Return (X, Y) of the center of cell containing provided text 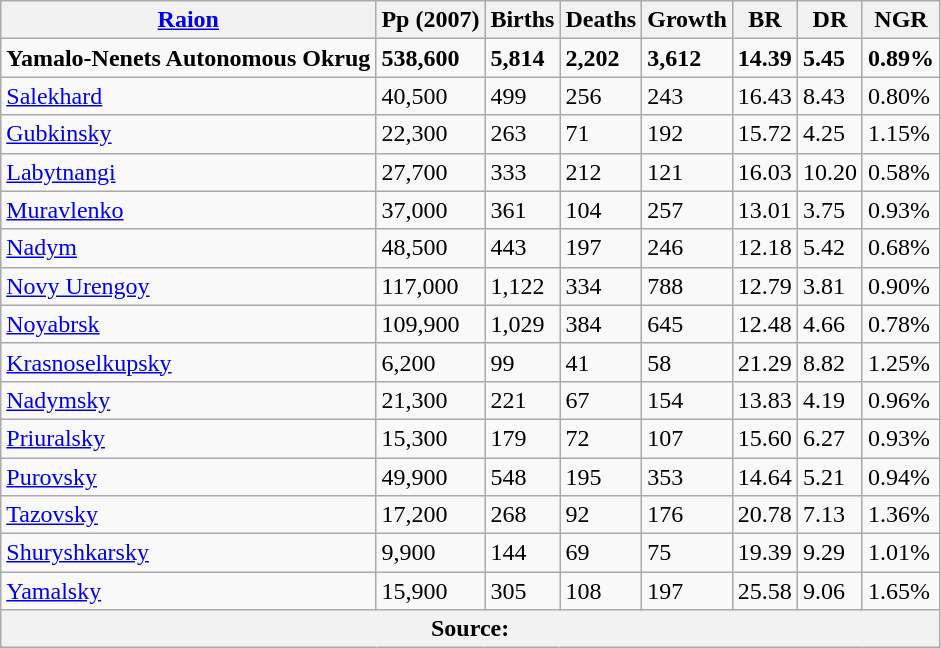
0.78% (900, 324)
8.82 (830, 362)
Growth (688, 20)
5.45 (830, 58)
109,900 (430, 324)
Tazovsky (188, 515)
92 (601, 515)
499 (522, 96)
195 (601, 477)
212 (601, 172)
15.72 (764, 134)
538,600 (430, 58)
75 (688, 553)
17,200 (430, 515)
40,500 (430, 96)
Noyabrsk (188, 324)
257 (688, 210)
107 (688, 438)
221 (522, 400)
144 (522, 553)
Deaths (601, 20)
2,202 (601, 58)
41 (601, 362)
8.43 (830, 96)
6,200 (430, 362)
Nadymsky (188, 400)
12.18 (764, 248)
69 (601, 553)
361 (522, 210)
20.78 (764, 515)
Source: (470, 629)
9,900 (430, 553)
37,000 (430, 210)
9.29 (830, 553)
21,300 (430, 400)
5.42 (830, 248)
117,000 (430, 286)
0.80% (900, 96)
Yamalo-Nenets Autonomous Okrug (188, 58)
15,900 (430, 591)
Novy Urengoy (188, 286)
1.01% (900, 553)
9.06 (830, 591)
443 (522, 248)
176 (688, 515)
263 (522, 134)
Nadym (188, 248)
3,612 (688, 58)
1,122 (522, 286)
4.25 (830, 134)
5.21 (830, 477)
5,814 (522, 58)
256 (601, 96)
16.43 (764, 96)
0.90% (900, 286)
Krasnoselkupsky (188, 362)
268 (522, 515)
27,700 (430, 172)
DR (830, 20)
7.13 (830, 515)
58 (688, 362)
645 (688, 324)
10.20 (830, 172)
0.58% (900, 172)
12.48 (764, 324)
Purovsky (188, 477)
243 (688, 96)
49,900 (430, 477)
0.96% (900, 400)
334 (601, 286)
Shuryshkarsky (188, 553)
104 (601, 210)
192 (688, 134)
305 (522, 591)
BR (764, 20)
353 (688, 477)
3.75 (830, 210)
0.68% (900, 248)
16.03 (764, 172)
Salekhard (188, 96)
13.01 (764, 210)
1.25% (900, 362)
548 (522, 477)
Pp (2007) (430, 20)
108 (601, 591)
Priuralsky (188, 438)
NGR (900, 20)
14.39 (764, 58)
333 (522, 172)
384 (601, 324)
15.60 (764, 438)
1.36% (900, 515)
Yamalsky (188, 591)
1.65% (900, 591)
179 (522, 438)
0.94% (900, 477)
121 (688, 172)
72 (601, 438)
99 (522, 362)
0.89% (900, 58)
1.15% (900, 134)
48,500 (430, 248)
1,029 (522, 324)
15,300 (430, 438)
12.79 (764, 286)
Raion (188, 20)
Births (522, 20)
3.81 (830, 286)
Gubkinsky (188, 134)
67 (601, 400)
71 (601, 134)
14.64 (764, 477)
246 (688, 248)
21.29 (764, 362)
154 (688, 400)
25.58 (764, 591)
4.19 (830, 400)
Muravlenko (188, 210)
788 (688, 286)
19.39 (764, 553)
4.66 (830, 324)
13.83 (764, 400)
6.27 (830, 438)
22,300 (430, 134)
Labytnangi (188, 172)
